Pinpoint the cell where the given text exists, returning its (X, Y) midpoint coordinate. 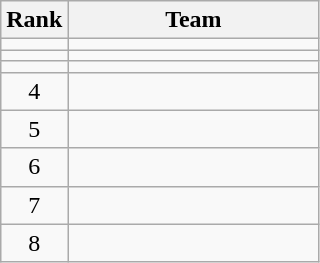
5 (34, 129)
7 (34, 205)
6 (34, 167)
4 (34, 91)
Team (194, 20)
8 (34, 243)
Rank (34, 20)
